Locate the cell with the specified text and output its (x, y) center coordinate. 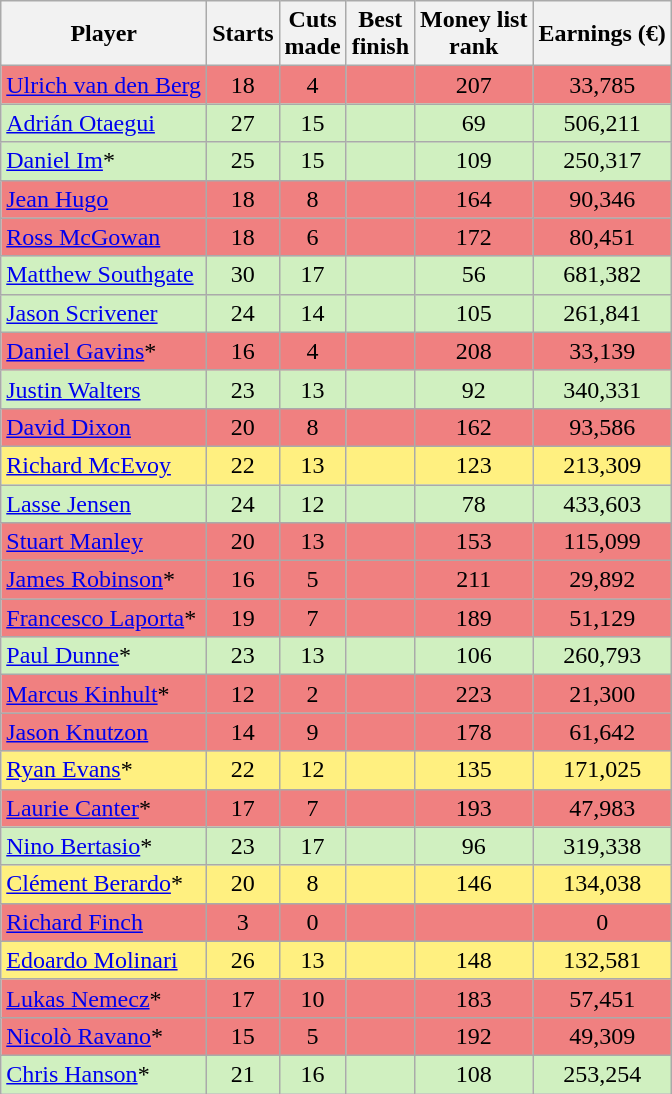
189 (474, 618)
178 (474, 732)
171,025 (602, 770)
319,338 (602, 846)
Jean Hugo (104, 199)
Clément Berardo* (104, 884)
183 (474, 998)
261,841 (602, 313)
9 (312, 732)
21,300 (602, 694)
123 (474, 465)
340,331 (602, 389)
26 (243, 960)
115,099 (602, 542)
56 (474, 275)
Ulrich van den Berg (104, 85)
Bestfinish (380, 34)
192 (474, 1036)
Jason Scrivener (104, 313)
Starts (243, 34)
27 (243, 123)
Ross McGowan (104, 237)
Daniel Im* (104, 161)
47,983 (602, 808)
David Dixon (104, 427)
164 (474, 199)
253,254 (602, 1074)
105 (474, 313)
109 (474, 161)
250,317 (602, 161)
506,211 (602, 123)
Marcus Kinhult* (104, 694)
Nino Bertasio* (104, 846)
6 (312, 237)
Lukas Nemecz* (104, 998)
Edoardo Molinari (104, 960)
3 (243, 922)
260,793 (602, 656)
James Robinson* (104, 580)
211 (474, 580)
208 (474, 351)
146 (474, 884)
57,451 (602, 998)
Paul Dunne* (104, 656)
172 (474, 237)
148 (474, 960)
Laurie Canter* (104, 808)
33,139 (602, 351)
21 (243, 1074)
223 (474, 694)
Justin Walters (104, 389)
61,642 (602, 732)
30 (243, 275)
Chris Hanson* (104, 1074)
Earnings (€) (602, 34)
Nicolò Ravano* (104, 1036)
69 (474, 123)
153 (474, 542)
90,346 (602, 199)
2 (312, 694)
681,382 (602, 275)
135 (474, 770)
92 (474, 389)
Matthew Southgate (104, 275)
33,785 (602, 85)
Ryan Evans* (104, 770)
Francesco Laporta* (104, 618)
10 (312, 998)
433,603 (602, 503)
Stuart Manley (104, 542)
49,309 (602, 1036)
80,451 (602, 237)
213,309 (602, 465)
Lasse Jensen (104, 503)
51,129 (602, 618)
Cutsmade (312, 34)
106 (474, 656)
Player (104, 34)
207 (474, 85)
25 (243, 161)
Richard McEvoy (104, 465)
Richard Finch (104, 922)
Adrián Otaegui (104, 123)
108 (474, 1074)
Money listrank (474, 34)
96 (474, 846)
162 (474, 427)
134,038 (602, 884)
78 (474, 503)
132,581 (602, 960)
19 (243, 618)
29,892 (602, 580)
Jason Knutzon (104, 732)
Daniel Gavins* (104, 351)
93,586 (602, 427)
193 (474, 808)
